Provide the [X, Y] coordinate of the cell's center where the given text is located.  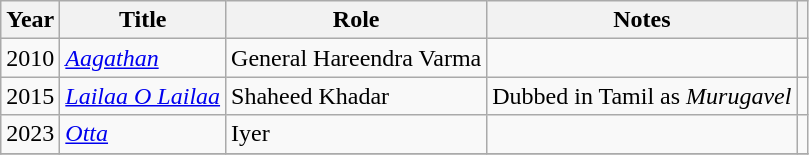
2010 [30, 58]
Year [30, 20]
Iyer [356, 134]
2015 [30, 96]
General Hareendra Varma [356, 58]
2023 [30, 134]
Dubbed in Tamil as Murugavel [642, 96]
Aagathan [143, 58]
Notes [642, 20]
Lailaa O Lailaa [143, 96]
Title [143, 20]
Shaheed Khadar [356, 96]
Role [356, 20]
Otta [143, 134]
